Determine the (X, Y) coordinate at the center of the cell enclosing the given text.  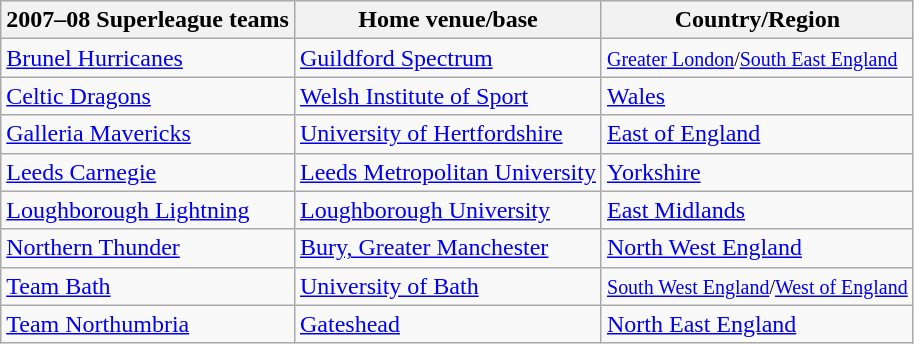
East Midlands (757, 210)
Home venue/base (448, 20)
Welsh Institute of Sport (448, 96)
Leeds Metropolitan University (448, 172)
Country/Region (757, 20)
University of Bath (448, 286)
Team Bath (148, 286)
Bury, Greater Manchester (448, 248)
Wales (757, 96)
Northern Thunder (148, 248)
Celtic Dragons (148, 96)
Gateshead (448, 324)
South West England/West of England (757, 286)
2007–08 Superleague teams (148, 20)
Guildford Spectrum (448, 58)
Greater London/South East England (757, 58)
East of England (757, 134)
Team Northumbria (148, 324)
Yorkshire (757, 172)
North West England (757, 248)
Leeds Carnegie (148, 172)
Galleria Mavericks (148, 134)
North East England (757, 324)
University of Hertfordshire (448, 134)
Loughborough University (448, 210)
Loughborough Lightning (148, 210)
Brunel Hurricanes (148, 58)
